Pinpoint the cell where the given text exists, returning its [x, y] midpoint coordinate. 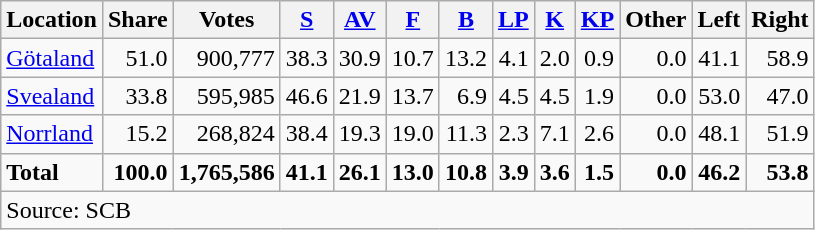
38.4 [306, 134]
K [554, 20]
Location [52, 20]
10.7 [412, 58]
900,777 [226, 58]
13.0 [412, 172]
2.6 [597, 134]
48.1 [719, 134]
11.3 [466, 134]
1,765,586 [226, 172]
S [306, 20]
51.0 [138, 58]
2.0 [554, 58]
Götaland [52, 58]
53.8 [780, 172]
AV [360, 20]
47.0 [780, 96]
1.5 [597, 172]
21.9 [360, 96]
19.3 [360, 134]
3.9 [513, 172]
58.9 [780, 58]
53.0 [719, 96]
Total [52, 172]
F [412, 20]
3.6 [554, 172]
100.0 [138, 172]
10.8 [466, 172]
51.9 [780, 134]
KP [597, 20]
15.2 [138, 134]
B [466, 20]
Share [138, 20]
LP [513, 20]
268,824 [226, 134]
Right [780, 20]
595,985 [226, 96]
19.0 [412, 134]
1.9 [597, 96]
Left [719, 20]
Source: SCB [408, 210]
13.7 [412, 96]
7.1 [554, 134]
46.2 [719, 172]
46.6 [306, 96]
30.9 [360, 58]
0.9 [597, 58]
Svealand [52, 96]
38.3 [306, 58]
4.1 [513, 58]
26.1 [360, 172]
Votes [226, 20]
Norrland [52, 134]
Other [656, 20]
6.9 [466, 96]
2.3 [513, 134]
13.2 [466, 58]
33.8 [138, 96]
